For the text-containing cell, return its midpoint in (X, Y) coordinate format. 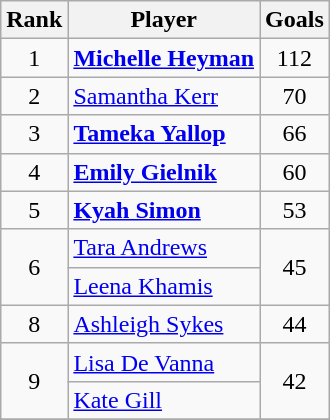
70 (295, 96)
Player (164, 20)
Ashleigh Sykes (164, 324)
44 (295, 324)
42 (295, 381)
53 (295, 210)
Tara Andrews (164, 248)
Emily Gielnik (164, 172)
3 (34, 134)
Michelle Heyman (164, 58)
Goals (295, 20)
8 (34, 324)
Lisa De Vanna (164, 362)
1 (34, 58)
4 (34, 172)
Tameka Yallop (164, 134)
Rank (34, 20)
2 (34, 96)
5 (34, 210)
45 (295, 267)
6 (34, 267)
Kyah Simon (164, 210)
60 (295, 172)
Kate Gill (164, 400)
9 (34, 381)
66 (295, 134)
Samantha Kerr (164, 96)
Leena Khamis (164, 286)
112 (295, 58)
